Pinpoint the cell where the given text exists, returning its [x, y] midpoint coordinate. 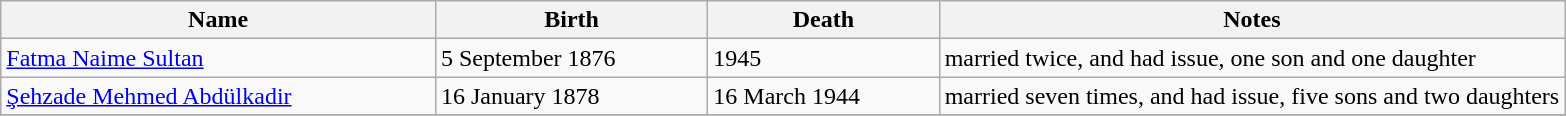
16 March 1944 [824, 96]
Notes [1252, 20]
5 September 1876 [571, 58]
Name [218, 20]
married seven times, and had issue, five sons and two daughters [1252, 96]
Death [824, 20]
Birth [571, 20]
16 January 1878 [571, 96]
Şehzade Mehmed Abdülkadir [218, 96]
married twice, and had issue, one son and one daughter [1252, 58]
Fatma Naime Sultan [218, 58]
1945 [824, 58]
